Identify which cell holds the provided text, then report its [X, Y] central coordinate. 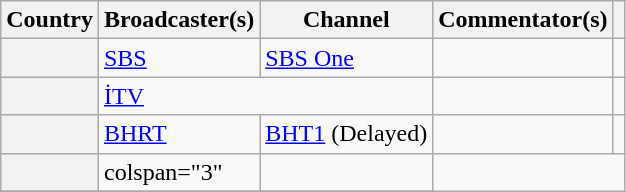
Commentator(s) [523, 20]
Broadcaster(s) [178, 20]
İTV [265, 96]
Channel [346, 20]
SBS One [346, 58]
colspan="3" [178, 172]
BHT1 (Delayed) [346, 134]
SBS [178, 58]
BHRT [178, 134]
Country [50, 20]
